Find where the given text appears and provide that cell's center as [X, Y] coordinate. 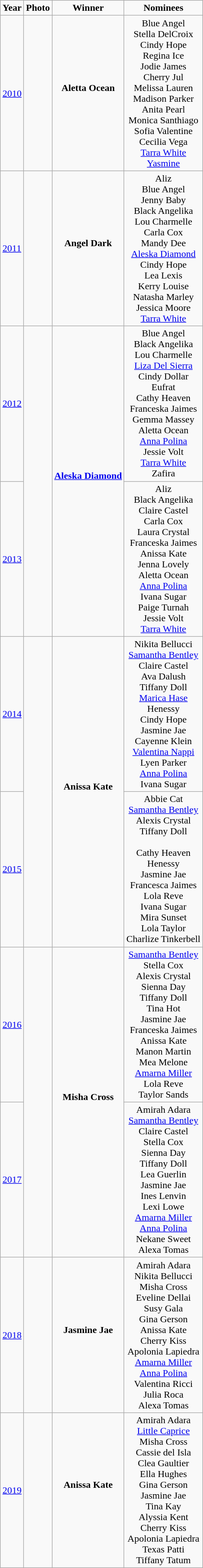
2015 [12, 869]
Aleska Diamond [88, 481]
Aletta Ocean [88, 93]
Nominees [163, 8]
Angel Dark [88, 248]
2013 [12, 559]
2014 [12, 714]
2012 [12, 404]
2019 [12, 1490]
2018 [12, 1335]
Misha Cross [88, 1102]
2010 [12, 93]
Winner [88, 8]
Jasmine Jae [88, 1335]
2011 [12, 248]
2017 [12, 1179]
Photo [38, 8]
Year [12, 8]
2016 [12, 1025]
